Search for the cell housing the specified text and yield its [X, Y] center coordinate. 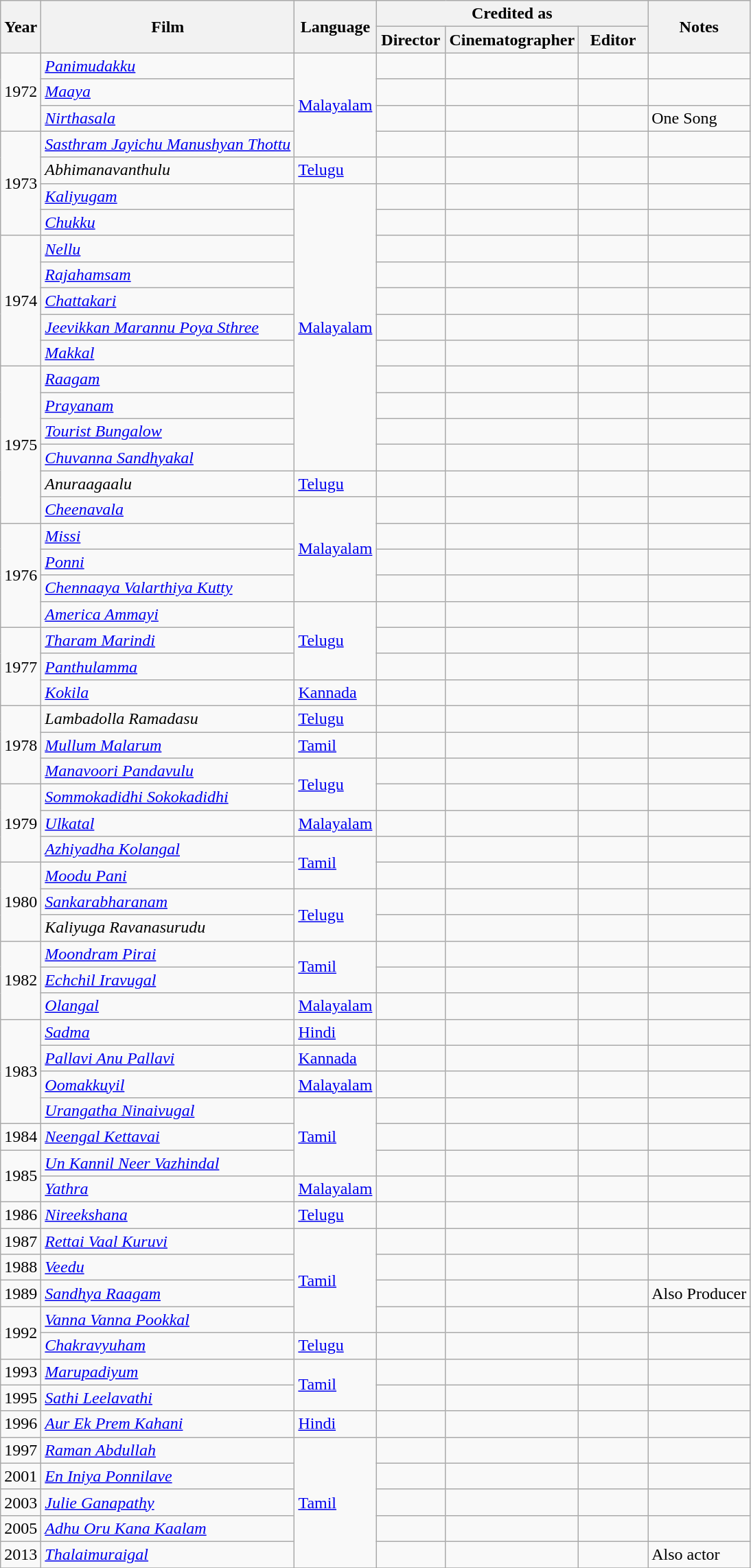
Anuraagaalu [167, 484]
1977 [21, 666]
One Song [699, 118]
Sadma [167, 1032]
Credited as [512, 14]
Missi [167, 536]
Chukku [167, 222]
Lambadolla Ramadasu [167, 718]
2001 [21, 1476]
En Iniya Ponnilave [167, 1476]
Urangatha Ninaivugal [167, 1110]
Rettai Vaal Kuruvi [167, 1241]
1975 [21, 445]
Adhu Oru Kana Kaalam [167, 1528]
1996 [21, 1424]
Neengal Kettavai [167, 1136]
Also actor [699, 1554]
1987 [21, 1241]
Un Kannil Neer Vazhindal [167, 1163]
1984 [21, 1136]
Year [21, 27]
Moodu Pani [167, 876]
1993 [21, 1372]
1983 [21, 1071]
Marupadiyum [167, 1372]
Chuvanna Sandhyakal [167, 458]
Notes [699, 27]
Tharam Marindi [167, 640]
1972 [21, 92]
Cheenavala [167, 510]
Panthulamma [167, 666]
1988 [21, 1267]
Abhimanavanthulu [167, 170]
2013 [21, 1554]
Moondram Pirai [167, 954]
Makkal [167, 353]
Nirthasala [167, 118]
Sathi Leelavathi [167, 1398]
Vanna Vanna Pookkal [167, 1320]
Sommokadidhi Sokokadidhi [167, 797]
Panimudakku [167, 66]
Yathra [167, 1189]
Language [335, 27]
1985 [21, 1176]
1973 [21, 183]
Sandhya Raagam [167, 1294]
Editor [614, 40]
Kokila [167, 692]
1978 [21, 745]
Nireekshana [167, 1215]
2003 [21, 1502]
Sankarabharanam [167, 902]
Pallavi Anu Pallavi [167, 1058]
1989 [21, 1294]
Film [167, 27]
Jeevikkan Marannu Poya Sthree [167, 327]
Kaliyuga Ravanasurudu [167, 928]
Oomakkuyil [167, 1084]
2005 [21, 1528]
Sasthram Jayichu Manushyan Thottu [167, 144]
1982 [21, 980]
1976 [21, 575]
Chakravyuham [167, 1346]
Chattakari [167, 301]
Rajahamsam [167, 274]
Cinematographer [512, 40]
Maaya [167, 92]
Raagam [167, 379]
1979 [21, 823]
Azhiyadha Kolangal [167, 850]
1992 [21, 1333]
Ulkatal [167, 823]
1986 [21, 1215]
Prayanam [167, 406]
1997 [21, 1450]
1980 [21, 902]
Thalaimuraigal [167, 1554]
Echchil Iravugal [167, 980]
Olangal [167, 1006]
1995 [21, 1398]
Kaliyugam [167, 196]
Aur Ek Prem Kahani [167, 1424]
Also Producer [699, 1294]
Director [411, 40]
America Ammayi [167, 614]
Raman Abdullah [167, 1450]
Manavoori Pandavulu [167, 771]
Chennaaya Valarthiya Kutty [167, 588]
Tourist Bungalow [167, 432]
Veedu [167, 1267]
Ponni [167, 562]
Julie Ganapathy [167, 1502]
1974 [21, 301]
Mullum Malarum [167, 745]
Nellu [167, 248]
